Detect which cell encompasses the target text, then output its [X, Y] center coordinate. 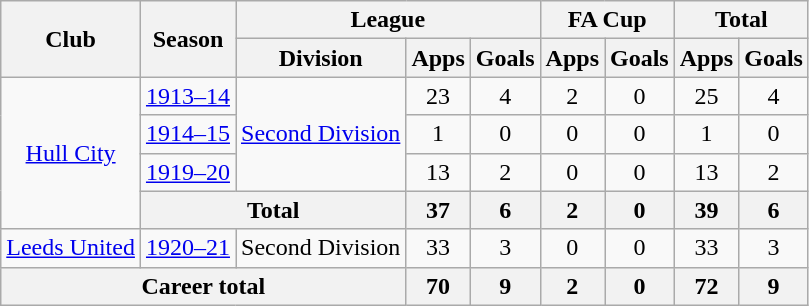
72 [706, 286]
Division [321, 58]
League [388, 20]
1920–21 [188, 248]
70 [438, 286]
Club [71, 39]
1914–15 [188, 134]
23 [438, 96]
Career total [204, 286]
1913–14 [188, 96]
Hull City [71, 153]
37 [438, 210]
25 [706, 96]
FA Cup [607, 20]
39 [706, 210]
Season [188, 39]
1919–20 [188, 172]
Leeds United [71, 248]
